From the cell containing the given text, extract its center point as (x, y) coordinate. 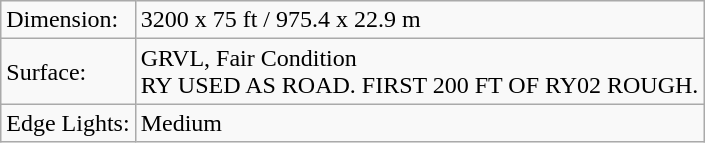
GRVL, Fair ConditionRY USED AS ROAD. FIRST 200 FT OF RY02 ROUGH. (420, 72)
Dimension: (68, 20)
Medium (420, 123)
3200 x 75 ft / 975.4 x 22.9 m (420, 20)
Edge Lights: (68, 123)
Surface: (68, 72)
